Pinpoint the cell where the given text exists, returning its (X, Y) midpoint coordinate. 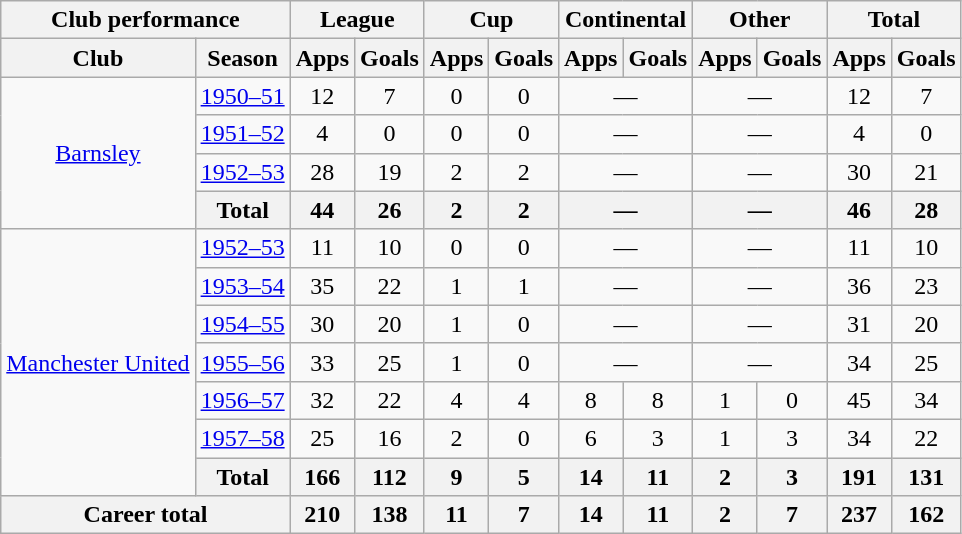
League (357, 20)
5 (524, 477)
1955–56 (242, 362)
Career total (146, 515)
1957–58 (242, 438)
Manchester United (98, 362)
1953–54 (242, 286)
Season (242, 58)
16 (390, 438)
46 (859, 210)
191 (859, 477)
162 (926, 515)
166 (322, 477)
Continental (626, 20)
35 (322, 286)
21 (926, 172)
237 (859, 515)
Club performance (146, 20)
44 (322, 210)
23 (926, 286)
138 (390, 515)
36 (859, 286)
Club (98, 58)
210 (322, 515)
33 (322, 362)
6 (591, 438)
45 (859, 400)
1956–57 (242, 400)
26 (390, 210)
Barnsley (98, 153)
1951–52 (242, 134)
Other (760, 20)
131 (926, 477)
Cup (491, 20)
31 (859, 324)
32 (322, 400)
1950–51 (242, 96)
112 (390, 477)
9 (456, 477)
19 (390, 172)
1954–55 (242, 324)
